Extract the (X, Y) coordinate from the center of the cell holding the provided text.  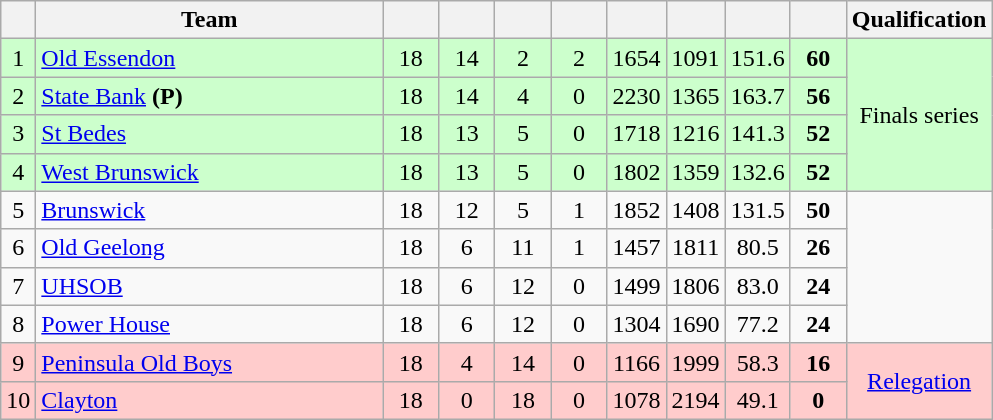
3 (18, 134)
1408 (696, 210)
58.3 (758, 362)
80.5 (758, 248)
1359 (696, 172)
141.3 (758, 134)
49.1 (758, 400)
7 (18, 286)
UHSOB (210, 286)
1166 (636, 362)
Qualification (919, 20)
56 (818, 96)
Brunswick (210, 210)
West Brunswick (210, 172)
26 (818, 248)
1078 (636, 400)
1811 (696, 248)
1365 (696, 96)
Old Essendon (210, 58)
1304 (636, 324)
163.7 (758, 96)
St Bedes (210, 134)
1654 (636, 58)
2194 (696, 400)
Power House (210, 324)
Relegation (919, 381)
1802 (636, 172)
132.6 (758, 172)
83.0 (758, 286)
1999 (696, 362)
1690 (696, 324)
1457 (636, 248)
1216 (696, 134)
2230 (636, 96)
1499 (636, 286)
1091 (696, 58)
131.5 (758, 210)
8 (18, 324)
Finals series (919, 115)
Peninsula Old Boys (210, 362)
State Bank (P) (210, 96)
60 (818, 58)
Clayton (210, 400)
1852 (636, 210)
Team (210, 20)
151.6 (758, 58)
50 (818, 210)
77.2 (758, 324)
11 (523, 248)
1718 (636, 134)
1806 (696, 286)
10 (18, 400)
9 (18, 362)
16 (818, 362)
Old Geelong (210, 248)
